Pinpoint the cell where the given text exists, returning its [X, Y] midpoint coordinate. 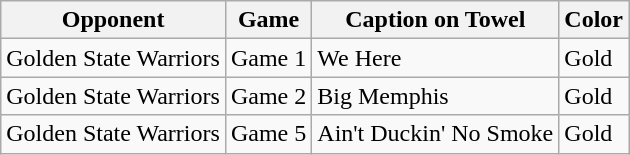
Game [268, 20]
We Here [436, 58]
Color [594, 20]
Game 2 [268, 96]
Game 5 [268, 134]
Opponent [114, 20]
Big Memphis [436, 96]
Ain't Duckin' No Smoke [436, 134]
Game 1 [268, 58]
Caption on Towel [436, 20]
